Find where the given text appears and provide that cell's center as [x, y] coordinate. 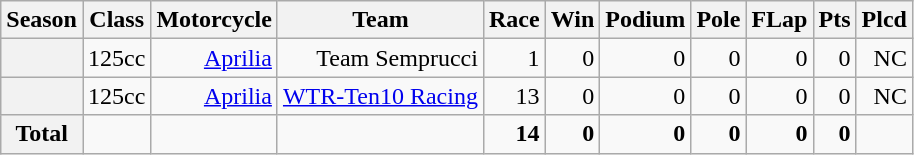
Pts [834, 20]
Race [514, 20]
13 [514, 96]
Team Semprucci [380, 58]
FLap [780, 20]
14 [514, 134]
Pole [718, 20]
1 [514, 58]
Season [42, 20]
Podium [646, 20]
Motorcycle [214, 20]
Team [380, 20]
Class [116, 20]
Plcd [884, 20]
Total [42, 134]
Win [572, 20]
WTR-Ten10 Racing [380, 96]
